Provide the [X, Y] coordinate of the cell's center where the given text is located.  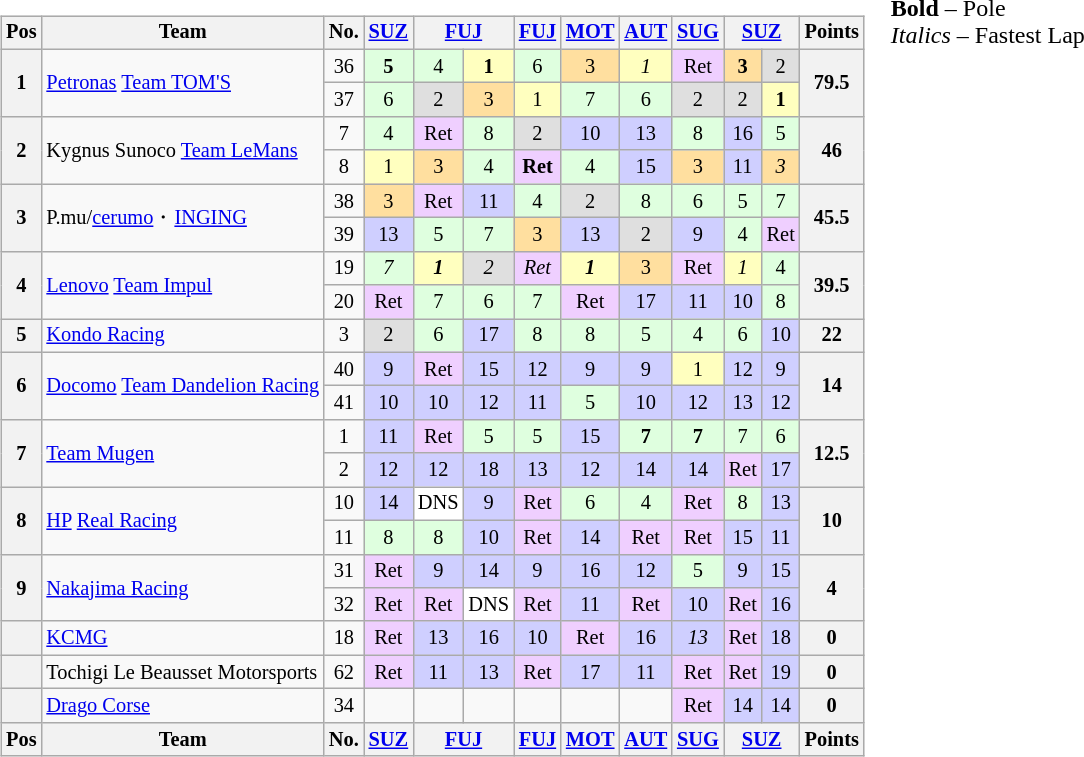
39 [344, 235]
Kondo Racing [182, 336]
31 [344, 571]
Kygnus Sunoco Team LeMans [182, 150]
HP Real Racing [182, 520]
38 [344, 201]
Petronas Team TOM'S [182, 82]
Docomo Team Dandelion Racing [182, 386]
46 [832, 150]
P.mu/cerumo・INGING [182, 218]
Team Mugen [182, 454]
39.5 [832, 284]
36 [344, 66]
Tochigi Le Beausset Motorsports [182, 672]
32 [344, 605]
Nakajima Racing [182, 588]
Drago Corse [182, 706]
45.5 [832, 218]
62 [344, 672]
12.5 [832, 454]
22 [832, 336]
KCMG [182, 638]
34 [344, 706]
41 [344, 403]
20 [344, 302]
40 [344, 369]
37 [344, 100]
79.5 [832, 82]
Lenovo Team Impul [182, 284]
